Return the (x, y) coordinate for the center point of the cell that contains the specified text.  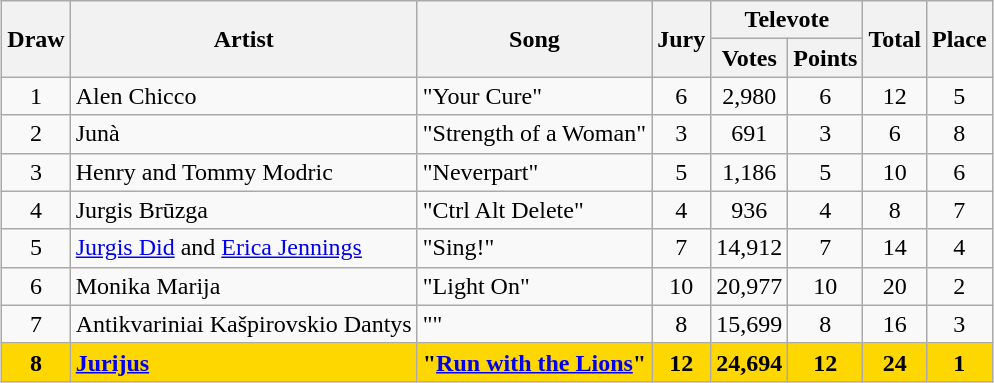
936 (750, 210)
24,694 (750, 362)
"Your Cure" (534, 96)
20 (895, 286)
"Light On" (534, 286)
Points (826, 58)
Jurijus (244, 362)
Alen Chicco (244, 96)
Place (959, 39)
"Strength of a Woman" (534, 134)
24 (895, 362)
2,980 (750, 96)
"Run with the Lions" (534, 362)
Jurgis Did and Erica Jennings (244, 248)
691 (750, 134)
20,977 (750, 286)
Jurgis Brūzga (244, 210)
Artist (244, 39)
14 (895, 248)
14,912 (750, 248)
Total (895, 39)
Junà (244, 134)
Antikvariniai Kašpirovskio Dantys (244, 324)
Henry and Tommy Modric (244, 172)
15,699 (750, 324)
Votes (750, 58)
"Ctrl Alt Delete" (534, 210)
1,186 (750, 172)
Televote (787, 20)
Jury (682, 39)
Draw (36, 39)
Monika Marija (244, 286)
"Sing!" (534, 248)
"" (534, 324)
Song (534, 39)
16 (895, 324)
"Neverpart" (534, 172)
